For the text-containing cell, return its midpoint in (X, Y) coordinate format. 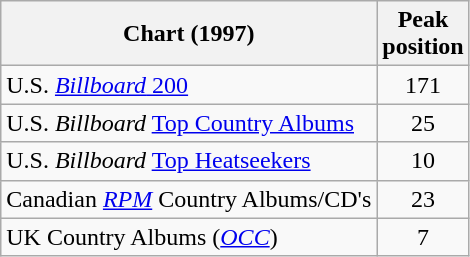
10 (423, 161)
UK Country Albums (OCC) (189, 237)
25 (423, 123)
U.S. Billboard Top Country Albums (189, 123)
7 (423, 237)
23 (423, 199)
U.S. Billboard Top Heatseekers (189, 161)
Peakposition (423, 34)
U.S. Billboard 200 (189, 85)
Chart (1997) (189, 34)
Canadian RPM Country Albums/CD's (189, 199)
171 (423, 85)
